Extract the [x, y] coordinate from the center of the cell holding the provided text.  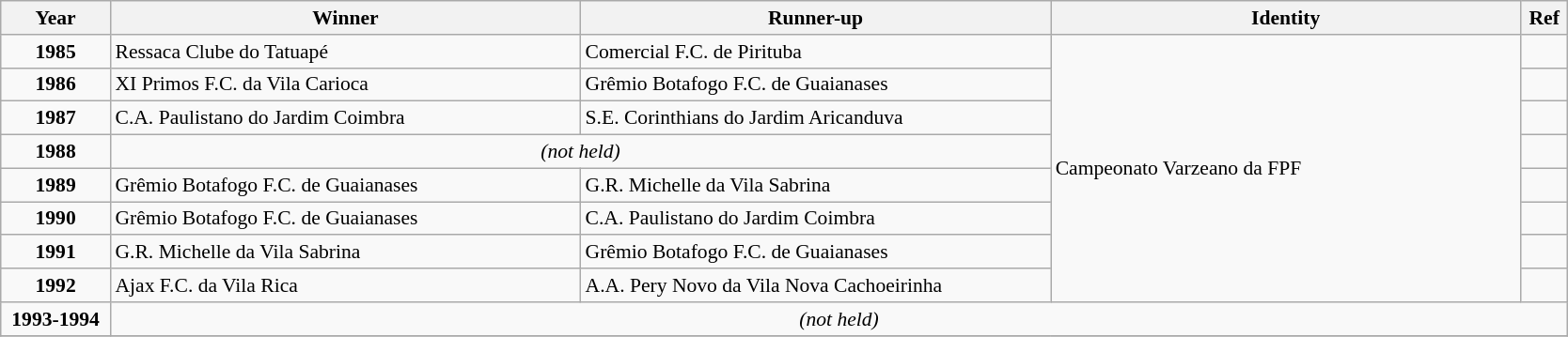
1985 [56, 52]
1989 [56, 185]
1990 [56, 219]
Ref [1544, 18]
Ressaca Clube do Tatuapé [345, 52]
Runner-up [816, 18]
1991 [56, 253]
1987 [56, 118]
Identity [1286, 18]
Comercial F.C. de Pirituba [816, 52]
Year [56, 18]
1988 [56, 152]
Campeonato Varzeano da FPF [1286, 169]
1993-1994 [56, 319]
S.E. Corinthians do Jardim Aricanduva [816, 118]
A.A. Pery Novo da Vila Nova Cachoeirinha [816, 285]
1992 [56, 285]
XI Primos F.C. da Vila Carioca [345, 84]
Ajax F.C. da Vila Rica [345, 285]
1986 [56, 84]
Winner [345, 18]
